Return (x, y) of the center of cell containing provided text 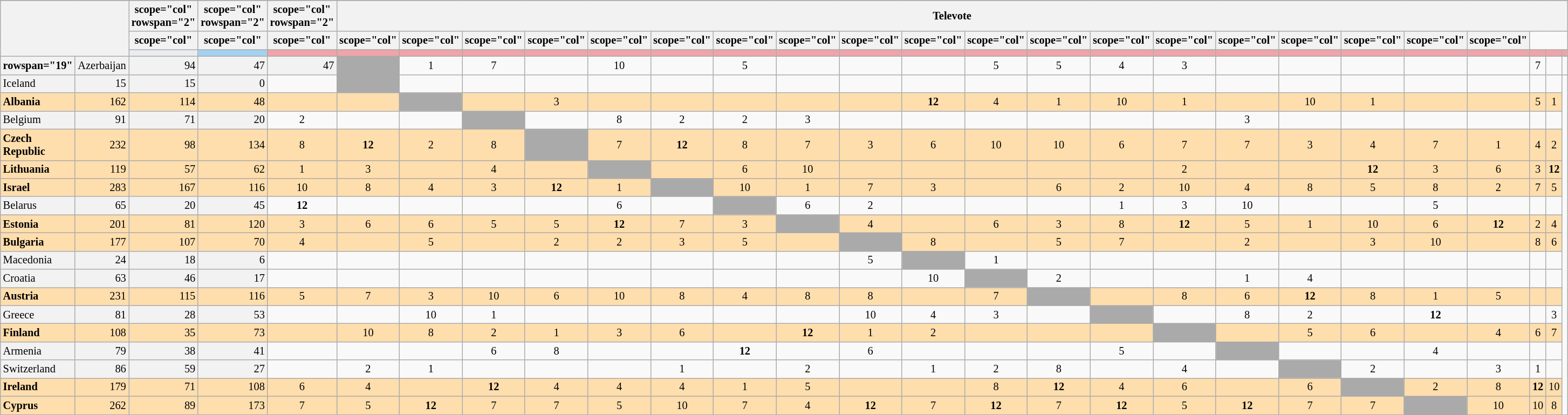
38 (164, 351)
41 (233, 351)
70 (233, 242)
Albania (38, 102)
62 (233, 169)
Azerbaijan (101, 65)
27 (233, 369)
65 (101, 206)
89 (164, 405)
262 (101, 405)
173 (233, 405)
120 (233, 224)
231 (101, 296)
53 (233, 315)
59 (164, 369)
86 (101, 369)
162 (101, 102)
107 (164, 242)
35 (164, 333)
57 (164, 169)
Czech Republic (38, 145)
167 (164, 187)
179 (101, 387)
283 (101, 187)
232 (101, 145)
94 (164, 65)
Macedonia (38, 260)
Belgium (38, 120)
73 (233, 333)
Lithuania (38, 169)
Ireland (38, 387)
177 (101, 242)
63 (101, 278)
Bulgaria (38, 242)
Switzerland (38, 369)
17 (233, 278)
Armenia (38, 351)
Belarus (38, 206)
115 (164, 296)
Croatia (38, 278)
0 (233, 84)
79 (101, 351)
134 (233, 145)
Estonia (38, 224)
rowspan="19" (38, 65)
Televote (952, 16)
98 (164, 145)
Israel (38, 187)
Iceland (38, 84)
48 (233, 102)
91 (101, 120)
Finland (38, 333)
28 (164, 315)
24 (101, 260)
114 (164, 102)
119 (101, 169)
45 (233, 206)
Austria (38, 296)
46 (164, 278)
Greece (38, 315)
Cyprus (38, 405)
201 (101, 224)
18 (164, 260)
